Return the (X, Y) coordinate for the center point of the cell that contains the specified text.  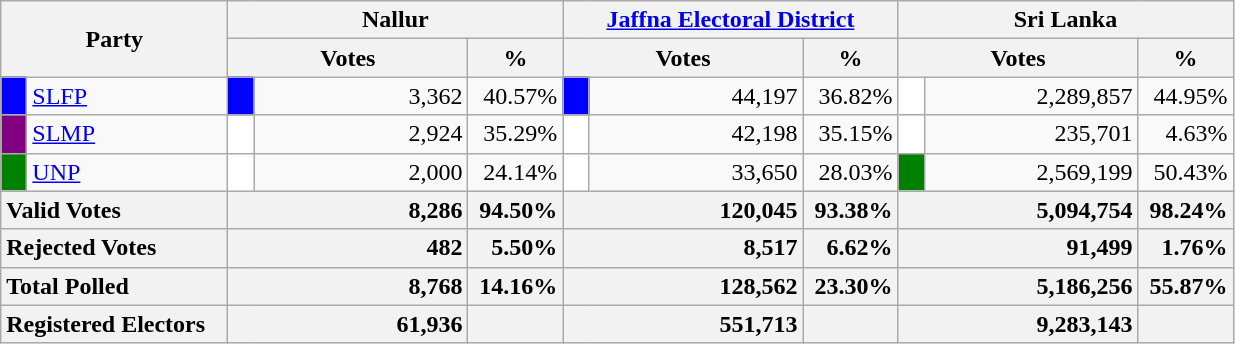
5.50% (516, 248)
235,701 (1031, 134)
Sri Lanka (1066, 20)
8,517 (683, 248)
SLMP (128, 134)
36.82% (850, 96)
Jaffna Electoral District (730, 20)
5,094,754 (1018, 210)
94.50% (516, 210)
Valid Votes (114, 210)
98.24% (1186, 210)
120,045 (683, 210)
23.30% (850, 286)
Party (114, 39)
61,936 (348, 324)
9,283,143 (1018, 324)
14.16% (516, 286)
42,198 (696, 134)
2,289,857 (1031, 96)
35.15% (850, 134)
8,286 (348, 210)
35.29% (516, 134)
55.87% (1186, 286)
2,000 (361, 172)
28.03% (850, 172)
33,650 (696, 172)
128,562 (683, 286)
40.57% (516, 96)
2,924 (361, 134)
44.95% (1186, 96)
24.14% (516, 172)
Nallur (396, 20)
551,713 (683, 324)
2,569,199 (1031, 172)
91,499 (1018, 248)
UNP (128, 172)
50.43% (1186, 172)
8,768 (348, 286)
5,186,256 (1018, 286)
Registered Electors (114, 324)
Total Polled (114, 286)
482 (348, 248)
44,197 (696, 96)
SLFP (128, 96)
Rejected Votes (114, 248)
93.38% (850, 210)
3,362 (361, 96)
6.62% (850, 248)
4.63% (1186, 134)
1.76% (1186, 248)
